Capture the cell that displays the provided text and extract its (X, Y) central coordinate. 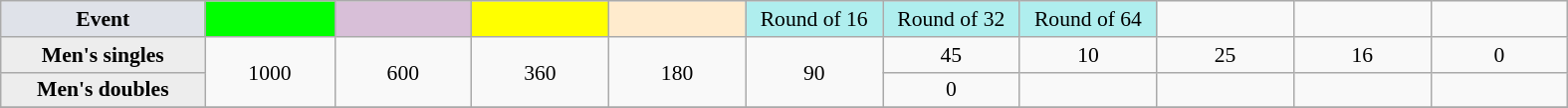
45 (951, 55)
Men's doubles (104, 90)
Round of 16 (814, 19)
10 (1088, 55)
Round of 32 (951, 19)
600 (403, 72)
Round of 64 (1088, 19)
25 (1226, 55)
Event (104, 19)
360 (541, 72)
16 (1362, 55)
90 (814, 72)
1000 (270, 72)
180 (677, 72)
Men's singles (104, 55)
